Find where the given text appears and provide that cell's center as (x, y) coordinate. 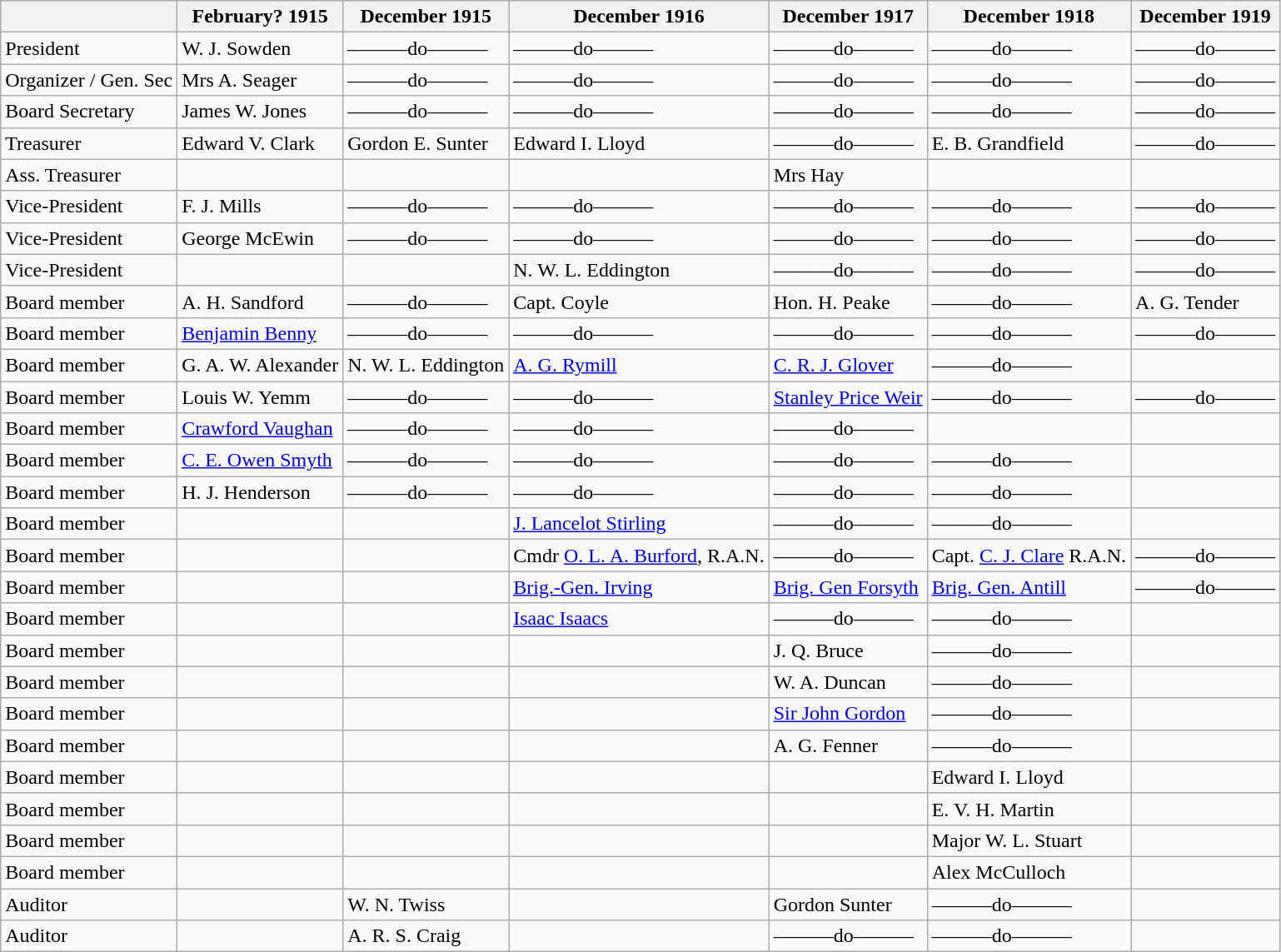
W. J. Sowden (260, 48)
A. H. Sandford (260, 302)
December 1917 (848, 17)
Mrs A. Seager (260, 80)
Capt. Coyle (639, 302)
February? 1915 (260, 17)
Brig. Gen. Antill (1029, 587)
Organizer / Gen. Sec (89, 80)
Benjamin Benny (260, 333)
E. V. H. Martin (1029, 809)
G. A. W. Alexander (260, 365)
W. N. Twiss (426, 904)
H. J. Henderson (260, 492)
President (89, 48)
James W. Jones (260, 112)
December 1915 (426, 17)
Alex McCulloch (1029, 872)
Louis W. Yemm (260, 397)
Board Secretary (89, 112)
Capt. C. J. Clare R.A.N. (1029, 556)
Crawford Vaughan (260, 429)
J. Lancelot Stirling (639, 524)
December 1919 (1206, 17)
W. A. Duncan (848, 682)
Edward V. Clark (260, 143)
Brig. Gen Forsyth (848, 587)
A. G. Rymill (639, 365)
George McEwin (260, 238)
Hon. H. Peake (848, 302)
A. G. Tender (1206, 302)
December 1918 (1029, 17)
Treasurer (89, 143)
E. B. Grandfield (1029, 143)
Mrs Hay (848, 175)
Ass. Treasurer (89, 175)
Gordon E. Sunter (426, 143)
C. R. J. Glover (848, 365)
Brig.-Gen. Irving (639, 587)
Cmdr O. L. A. Burford, R.A.N. (639, 556)
A. R. S. Craig (426, 936)
December 1916 (639, 17)
Gordon Sunter (848, 904)
Stanley Price Weir (848, 397)
Isaac Isaacs (639, 619)
Major W. L. Stuart (1029, 840)
C. E. Owen Smyth (260, 461)
J. Q. Bruce (848, 650)
A. G. Fenner (848, 745)
F. J. Mills (260, 207)
Sir John Gordon (848, 714)
